Search for the cell housing the specified text and yield its (x, y) center coordinate. 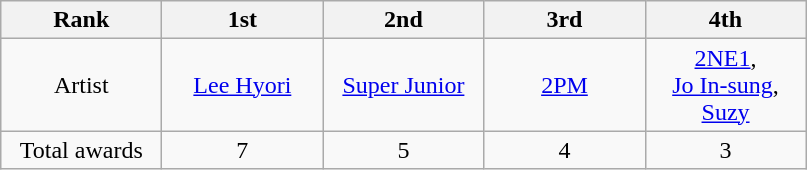
Lee Hyori (242, 85)
Super Junior (404, 85)
3rd (564, 20)
7 (242, 150)
2NE1, Jo In-sung, Suzy (726, 85)
Total awards (82, 150)
3 (726, 150)
4th (726, 20)
1st (242, 20)
Rank (82, 20)
Artist (82, 85)
4 (564, 150)
2nd (404, 20)
5 (404, 150)
2PM (564, 85)
